Detect which cell encompasses the target text, then output its (x, y) center coordinate. 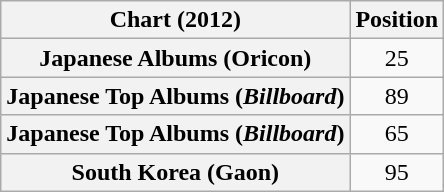
89 (397, 96)
Japanese Albums (Oricon) (176, 58)
25 (397, 58)
65 (397, 134)
Position (397, 20)
South Korea (Gaon) (176, 172)
95 (397, 172)
Chart (2012) (176, 20)
